Output the (X, Y) coordinate of the center of the cell containing the given text.  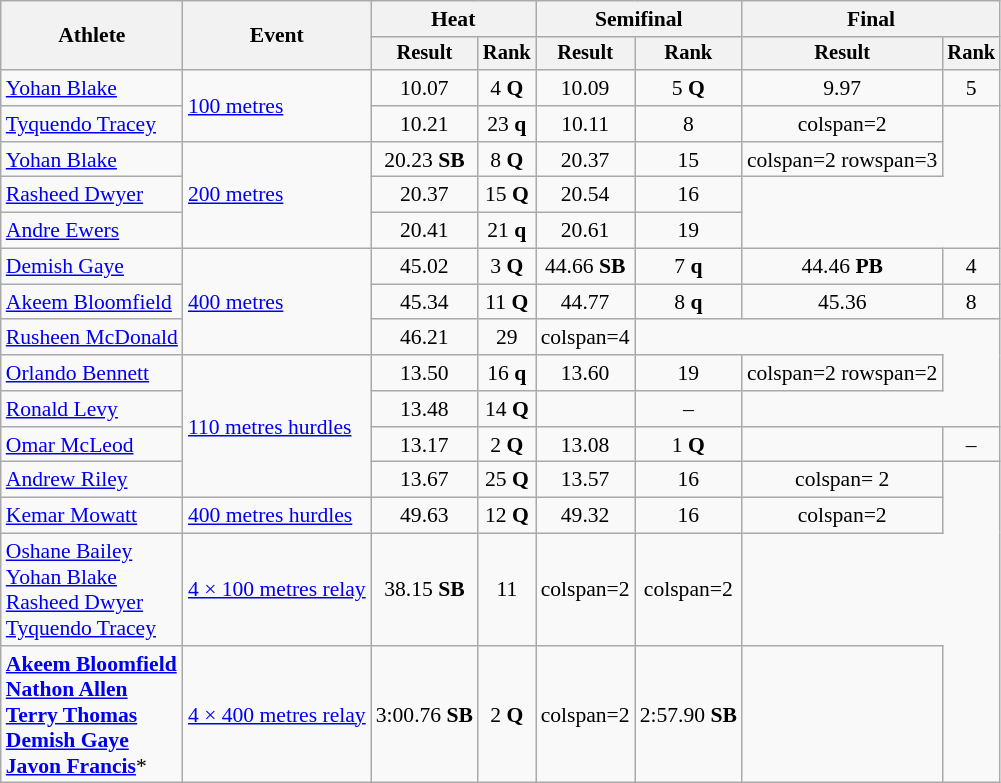
16 q (507, 373)
colspan=4 (586, 338)
5 (971, 88)
400 metres hurdles (277, 516)
15 (688, 160)
100 metres (277, 106)
10.07 (424, 88)
20.61 (586, 231)
10.09 (586, 88)
13.50 (424, 373)
45.34 (424, 302)
Oshane BaileyYohan BlakeRasheed DwyerTyquendo Tracey (92, 590)
13.48 (424, 409)
20.23 SB (424, 160)
44.66 SB (586, 267)
23 q (507, 124)
13.57 (586, 480)
20.41 (424, 231)
8 Q (507, 160)
2 Q (507, 445)
Heat (454, 19)
4 Q (507, 88)
Kemar Mowatt (92, 516)
21 q (507, 231)
11 Q (507, 302)
8 q (688, 302)
200 metres (277, 196)
45.02 (424, 267)
4 × 100 metres relay (277, 590)
Andrew Riley (92, 480)
44.77 (586, 302)
13.17 (424, 445)
colspan=2 rowspan=3 (842, 160)
14 Q (507, 409)
45.36 (842, 302)
46.21 (424, 338)
Tyquendo Tracey (92, 124)
15 Q (507, 195)
11 (507, 590)
7 q (688, 267)
49.32 (586, 516)
29 (507, 338)
9.97 (842, 88)
3 Q (507, 267)
Akeem Bloomfield (92, 302)
Semifinal (639, 19)
Event (277, 36)
10.11 (586, 124)
Omar McLeod (92, 445)
colspan=2 rowspan=2 (842, 373)
Demish Gaye (92, 267)
400 metres (277, 302)
4 (971, 267)
1 Q (688, 445)
13.08 (586, 445)
38.15 SB (424, 590)
Rasheed Dwyer (92, 195)
44.46 PB (842, 267)
Final (871, 19)
12 Q (507, 516)
13.67 (424, 480)
10.21 (424, 124)
Athlete (92, 36)
Orlando Bennett (92, 373)
13.60 (586, 373)
Andre Ewers (92, 231)
colspan= 2 (842, 480)
5 Q (688, 88)
Rusheen McDonald (92, 338)
Ronald Levy (92, 409)
25 Q (507, 480)
110 metres hurdles (277, 426)
49.63 (424, 516)
20.54 (586, 195)
